Locate the cell with the specified text and output its (X, Y) center coordinate. 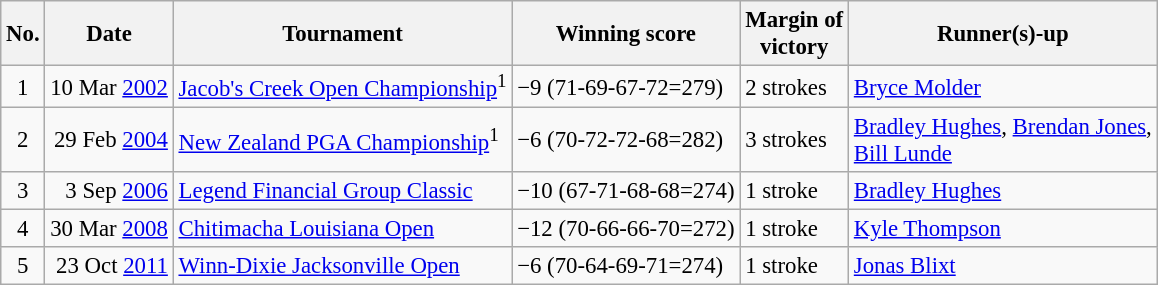
Bradley Hughes, Brendan Jones, Bill Lunde (1004, 140)
Date (109, 34)
−10 (67-71-68-68=274) (626, 191)
Bryce Molder (1004, 87)
2 (23, 140)
Bradley Hughes (1004, 191)
New Zealand PGA Championship1 (342, 140)
29 Feb 2004 (109, 140)
−6 (70-72-72-68=282) (626, 140)
2 strokes (794, 87)
Winning score (626, 34)
Kyle Thompson (1004, 229)
3 (23, 191)
Runner(s)-up (1004, 34)
−9 (71-69-67-72=279) (626, 87)
No. (23, 34)
−12 (70-66-66-70=272) (626, 229)
10 Mar 2002 (109, 87)
Jacob's Creek Open Championship1 (342, 87)
3 strokes (794, 140)
3 Sep 2006 (109, 191)
30 Mar 2008 (109, 229)
1 (23, 87)
Tournament (342, 34)
4 (23, 229)
Chitimacha Louisiana Open (342, 229)
Legend Financial Group Classic (342, 191)
Margin ofvictory (794, 34)
